Pinpoint the cell where the given text exists, returning its [x, y] midpoint coordinate. 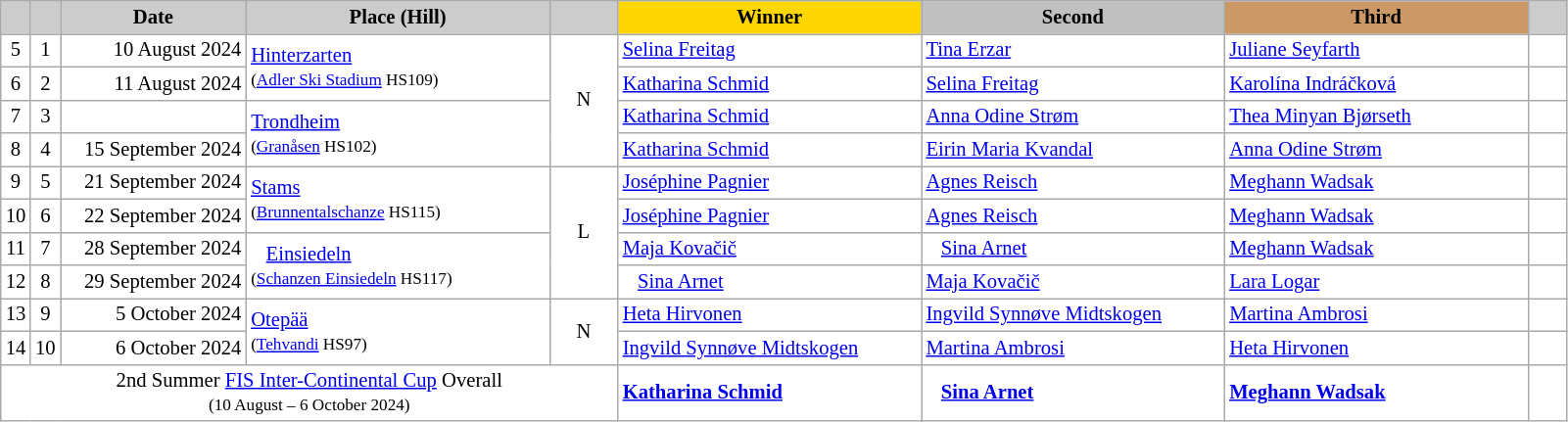
2 [45, 83]
15 September 2024 [154, 150]
3 [45, 117]
L [584, 231]
Juliane Seyfarth [1376, 50]
6 October 2024 [154, 348]
21 September 2024 [154, 182]
Third [1376, 17]
Date [154, 17]
Thea Minyan Bjørseth [1376, 117]
1 [45, 50]
Winner [770, 17]
Lara Logar [1376, 281]
Otepää(Tehvandi HS97) [398, 331]
5 October 2024 [154, 314]
11 [16, 249]
Einsiedeln(Schanzen Einsiedeln HS117) [398, 265]
10 August 2024 [154, 50]
Karolína Indráčková [1376, 83]
Stams(Brunnentalschanze HS115) [398, 199]
22 September 2024 [154, 215]
Hinterzarten(Adler Ski Stadium HS109) [398, 67]
29 September 2024 [154, 281]
4 [45, 150]
14 [16, 348]
Eirin Maria Kvandal [1072, 150]
Trondheim(Granåsen HS102) [398, 133]
12 [16, 281]
Tina Erzar [1072, 50]
Second [1072, 17]
Place (Hill) [398, 17]
28 September 2024 [154, 249]
11 August 2024 [154, 83]
2nd Summer FIS Inter-Continental Cup Overall(10 August – 6 October 2024) [309, 393]
13 [16, 314]
